From the cell containing the given text, extract its center point as [x, y] coordinate. 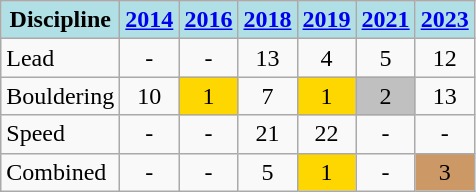
Lead [60, 58]
21 [268, 134]
10 [150, 96]
2023 [444, 20]
2018 [268, 20]
7 [268, 96]
2014 [150, 20]
22 [326, 134]
2019 [326, 20]
2016 [208, 20]
Bouldering [60, 96]
Speed [60, 134]
Discipline [60, 20]
3 [444, 172]
2 [386, 96]
4 [326, 58]
12 [444, 58]
Combined [60, 172]
2021 [386, 20]
